Locate the cell with the specified text and output its (x, y) center coordinate. 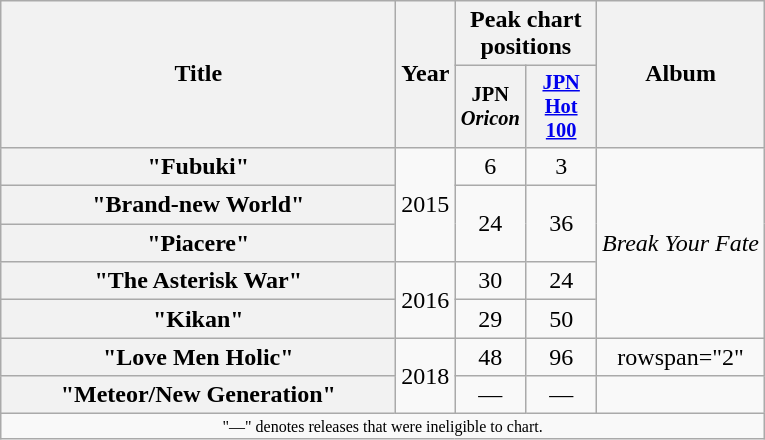
"The Asterisk War" (198, 281)
48 (490, 357)
"Meteor/New Generation" (198, 395)
2016 (426, 300)
36 (562, 224)
50 (562, 319)
JPN Oricon (490, 107)
Break Your Fate (681, 242)
30 (490, 281)
"—" denotes releases that were ineligible to chart. (383, 426)
JPN Hot 100 (562, 107)
Album (681, 74)
Peak chart positions (526, 34)
rowspan="2" (681, 357)
6 (490, 166)
Year (426, 74)
"Love Men Holic" (198, 357)
2015 (426, 204)
"Kikan" (198, 319)
"Brand-new World" (198, 205)
"Piacere" (198, 243)
"Fubuki" (198, 166)
29 (490, 319)
2018 (426, 376)
3 (562, 166)
96 (562, 357)
Title (198, 74)
